Extract the (X, Y) coordinate from the center of the cell holding the provided text.  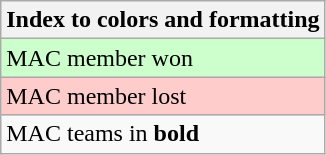
MAC member lost (163, 96)
MAC member won (163, 58)
MAC teams in bold (163, 134)
Index to colors and formatting (163, 20)
